Locate the cell with the specified text and output its (X, Y) center coordinate. 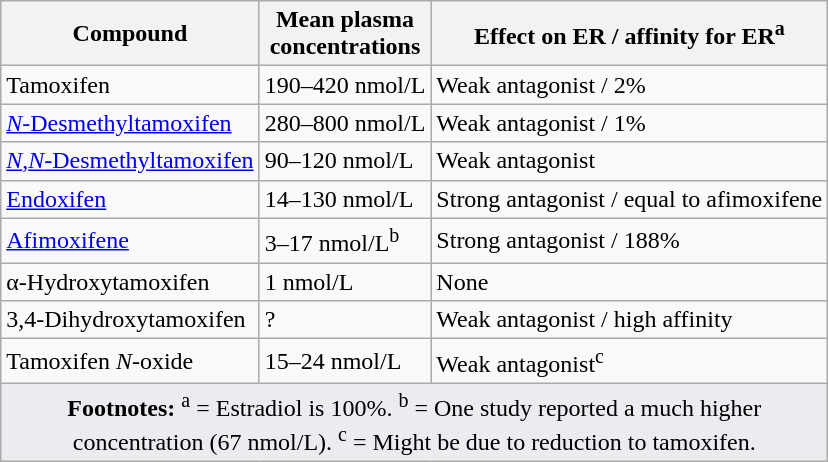
Footnotes: a = Estradiol is 100%. b = One study reported a much higher concentration (67 nmol/L). c = Might be due to reduction to tamoxifen. (414, 422)
Weak antagonist / high affinity (630, 320)
N-Desmethyltamoxifen (130, 123)
α-Hydroxytamoxifen (130, 282)
Effect on ER / affinity for ERa (630, 34)
3,4-Dihydroxytamoxifen (130, 320)
Endoxifen (130, 199)
None (630, 282)
Weak antagonist / 2% (630, 85)
3–17 nmol/Lb (345, 240)
Weak antagonistc (630, 362)
14–130 nmol/L (345, 199)
? (345, 320)
280–800 nmol/L (345, 123)
Weak antagonist (630, 161)
Compound (130, 34)
Strong antagonist / equal to afimoxifene (630, 199)
Tamoxifen (130, 85)
Weak antagonist / 1% (630, 123)
90–120 nmol/L (345, 161)
Strong antagonist / 188% (630, 240)
15–24 nmol/L (345, 362)
Afimoxifene (130, 240)
Mean plasmaconcentrations (345, 34)
N,N-Desmethyltamoxifen (130, 161)
Tamoxifen N-oxide (130, 362)
190–420 nmol/L (345, 85)
1 nmol/L (345, 282)
